From the cell containing the given text, extract its center point as [x, y] coordinate. 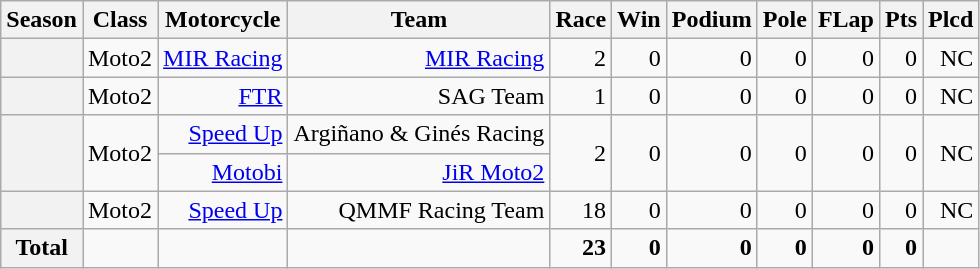
23 [581, 248]
Win [640, 20]
Pole [784, 20]
SAG Team [419, 96]
JiR Moto2 [419, 172]
1 [581, 96]
Race [581, 20]
FLap [846, 20]
Argiñano & Ginés Racing [419, 134]
Class [120, 20]
18 [581, 210]
Plcd [950, 20]
Season [42, 20]
FTR [223, 96]
Pts [900, 20]
QMMF Racing Team [419, 210]
Motobi [223, 172]
Motorcycle [223, 20]
Podium [712, 20]
Team [419, 20]
Total [42, 248]
